Output the [x, y] coordinate of the center of the cell containing the given text.  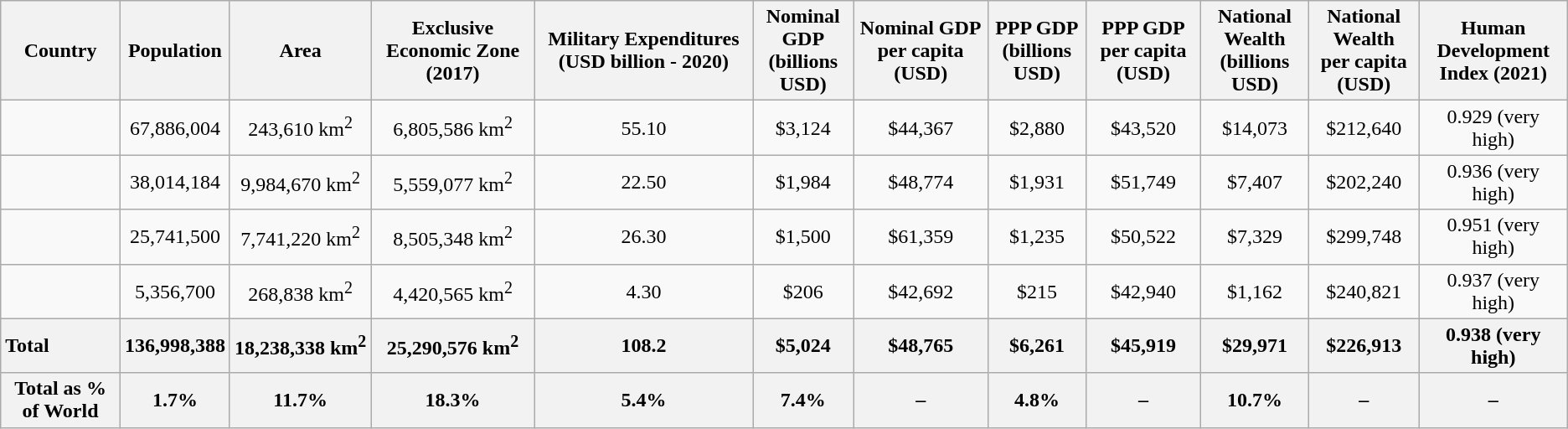
Human DevelopmentIndex (2021) [1493, 50]
$7,407 [1255, 183]
7.4% [803, 401]
0.929 (very high) [1493, 127]
National Wealth(billions USD) [1255, 50]
$1,984 [803, 183]
67,886,004 [174, 127]
4,420,565 km2 [452, 292]
Area [300, 50]
$5,024 [803, 345]
$1,235 [1037, 236]
ExclusiveEconomic Zone (2017) [452, 50]
PPP GDP(billions USD) [1037, 50]
9,984,670 km2 [300, 183]
$44,367 [921, 127]
25,290,576 km2 [452, 345]
$206 [803, 292]
4.30 [643, 292]
$29,971 [1255, 345]
1.7% [174, 401]
$1,162 [1255, 292]
Population [174, 50]
268,838 km2 [300, 292]
7,741,220 km2 [300, 236]
0.937 (very high) [1493, 292]
$48,765 [921, 345]
4.8% [1037, 401]
22.50 [643, 183]
10.7% [1255, 401]
$14,073 [1255, 127]
243,610 km2 [300, 127]
18.3% [452, 401]
25,741,500 [174, 236]
$1,931 [1037, 183]
Total as % of World [60, 401]
PPP GDP per capita(USD) [1142, 50]
$2,880 [1037, 127]
Nominal GDP(billions USD) [803, 50]
$42,940 [1142, 292]
0.936 (very high) [1493, 183]
$45,919 [1142, 345]
$6,261 [1037, 345]
18,238,338 km2 [300, 345]
11.7% [300, 401]
$42,692 [921, 292]
Total [60, 345]
108.2 [643, 345]
$50,522 [1142, 236]
$226,913 [1364, 345]
8,505,348 km2 [452, 236]
Country [60, 50]
$51,749 [1142, 183]
Nominal GDP per capita(USD) [921, 50]
136,998,388 [174, 345]
38,014,184 [174, 183]
Military Expenditures (USD billion - 2020) [643, 50]
0.951 (very high) [1493, 236]
$240,821 [1364, 292]
National Wealthper capita (USD) [1364, 50]
6,805,586 km2 [452, 127]
$202,240 [1364, 183]
0.938 (very high) [1493, 345]
$299,748 [1364, 236]
$1,500 [803, 236]
$43,520 [1142, 127]
$215 [1037, 292]
$61,359 [921, 236]
5,356,700 [174, 292]
$212,640 [1364, 127]
$3,124 [803, 127]
$48,774 [921, 183]
$7,329 [1255, 236]
26.30 [643, 236]
5,559,077 km2 [452, 183]
55.10 [643, 127]
5.4% [643, 401]
